Locate the cell with the specified text and output its (x, y) center coordinate. 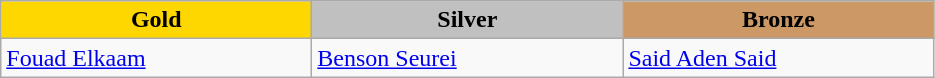
Silver (468, 20)
Benson Seurei (468, 58)
Gold (156, 20)
Fouad Elkaam (156, 58)
Bronze (778, 20)
Said Aden Said (778, 58)
